Extract the (x, y) coordinate from the center of the cell holding the provided text.  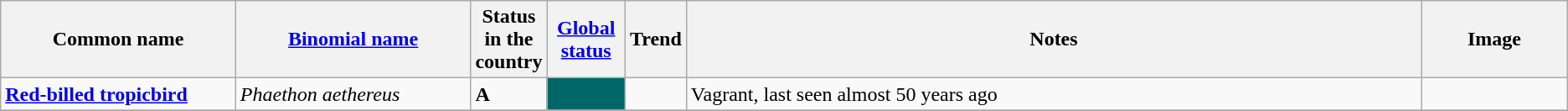
Red-billed tropicbird (119, 94)
Common name (119, 40)
Vagrant, last seen almost 50 years ago (1054, 94)
Trend (655, 40)
Notes (1054, 40)
Global status (586, 40)
Image (1494, 40)
A (509, 94)
Binomial name (353, 40)
Phaethon aethereus (353, 94)
Status in the country (509, 40)
